Detect which cell encompasses the target text, then output its (x, y) center coordinate. 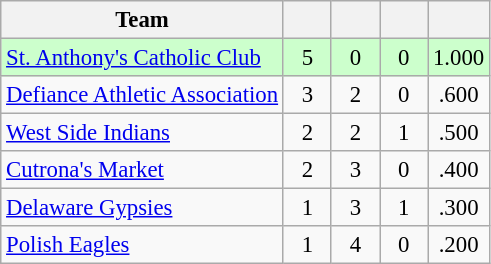
Delaware Gypsies (142, 208)
5 (307, 58)
Polish Eagles (142, 245)
St. Anthony's Catholic Club (142, 58)
.600 (459, 95)
1.000 (459, 58)
Cutrona's Market (142, 170)
4 (355, 245)
.200 (459, 245)
.400 (459, 170)
West Side Indians (142, 133)
.500 (459, 133)
Team (142, 20)
.300 (459, 208)
Defiance Athletic Association (142, 95)
